Locate the cell with the specified text and output its [X, Y] center coordinate. 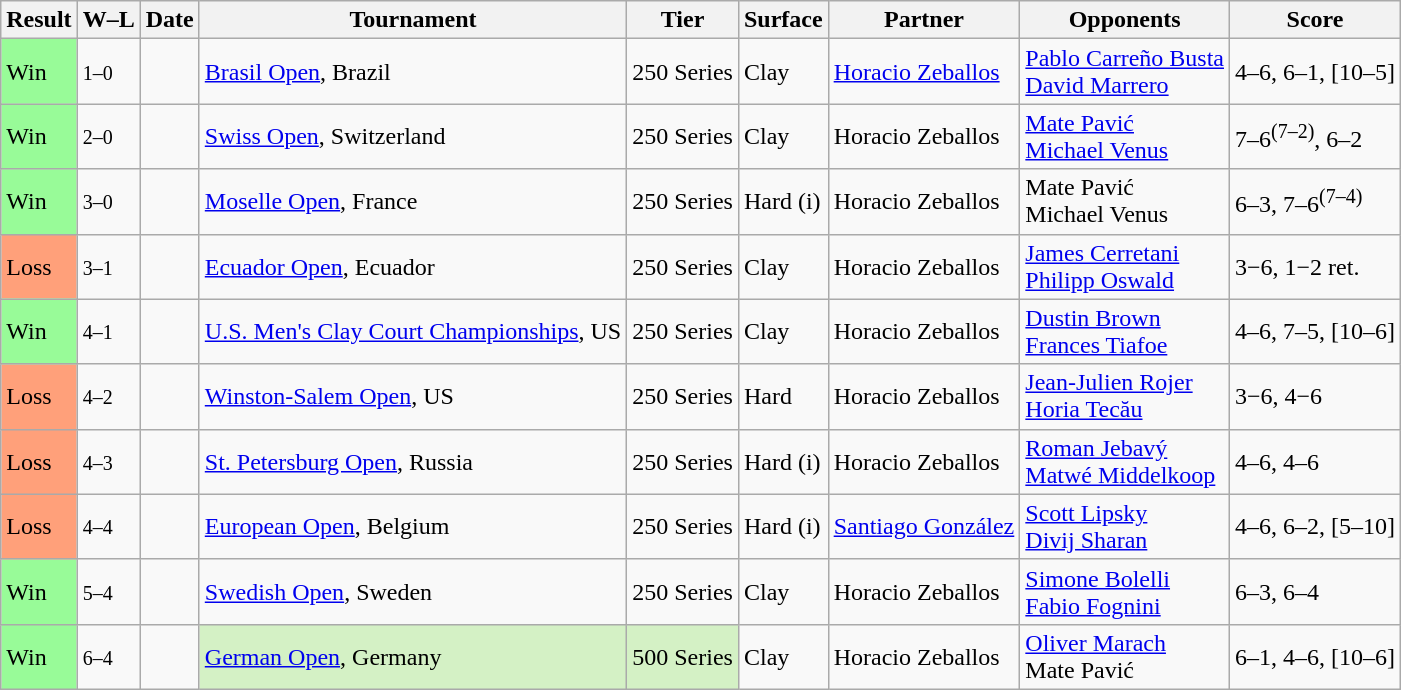
Opponents [1125, 20]
Scott Lipsky Divij Sharan [1125, 526]
4–6, 4–6 [1316, 462]
Jean-Julien Rojer Horia Tecău [1125, 396]
Brasil Open, Brazil [412, 72]
St. Petersburg Open, Russia [412, 462]
Swiss Open, Switzerland [412, 136]
Surface [783, 20]
Hard [783, 396]
Simone Bolelli Fabio Fognini [1125, 592]
6–4 [108, 656]
Santiago González [924, 526]
6–3, 6–4 [1316, 592]
5–4 [108, 592]
James Cerretani Philipp Oswald [1125, 266]
Result [39, 20]
Date [170, 20]
3−6, 1−2 ret. [1316, 266]
Moselle Open, France [412, 202]
500 Series [683, 656]
German Open, Germany [412, 656]
7–6(7–2), 6–2 [1316, 136]
4–3 [108, 462]
Swedish Open, Sweden [412, 592]
Tier [683, 20]
4–1 [108, 332]
Roman Jebavý Matwé Middelkoop [1125, 462]
6–3, 7–6(7–4) [1316, 202]
Pablo Carreño Busta David Marrero [1125, 72]
3−6, 4−6 [1316, 396]
European Open, Belgium [412, 526]
4–6, 6–1, [10–5] [1316, 72]
1–0 [108, 72]
Score [1316, 20]
Partner [924, 20]
Ecuador Open, Ecuador [412, 266]
Tournament [412, 20]
Winston-Salem Open, US [412, 396]
4–6, 6–2, [5–10] [1316, 526]
6–1, 4–6, [10–6] [1316, 656]
W–L [108, 20]
U.S. Men's Clay Court Championships, US [412, 332]
Oliver Marach Mate Pavić [1125, 656]
4–6, 7–5, [10–6] [1316, 332]
4–4 [108, 526]
3–1 [108, 266]
3–0 [108, 202]
2–0 [108, 136]
Dustin Brown Frances Tiafoe [1125, 332]
4–2 [108, 396]
